Return [X, Y] of the center of cell containing provided text 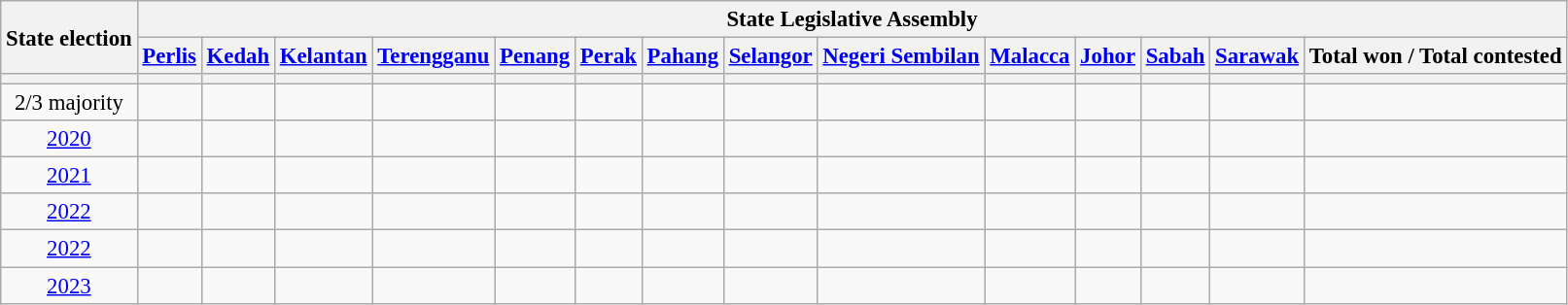
2020 [69, 139]
Kedah [237, 56]
Malacca [1030, 56]
Perak [609, 56]
2021 [69, 176]
Selangor [770, 56]
2/3 majority [69, 103]
Kelantan [323, 56]
Terengganu [434, 56]
Pahang [682, 56]
Sarawak [1258, 56]
Perlis [169, 56]
Johor [1108, 56]
Sabah [1174, 56]
State election [69, 37]
2023 [69, 286]
State Legislative Assembly [852, 19]
Negeri Sembilan [901, 56]
Penang [535, 56]
Total won / Total contested [1435, 56]
